Return the [x, y] coordinate for the center point of the cell that contains the specified text.  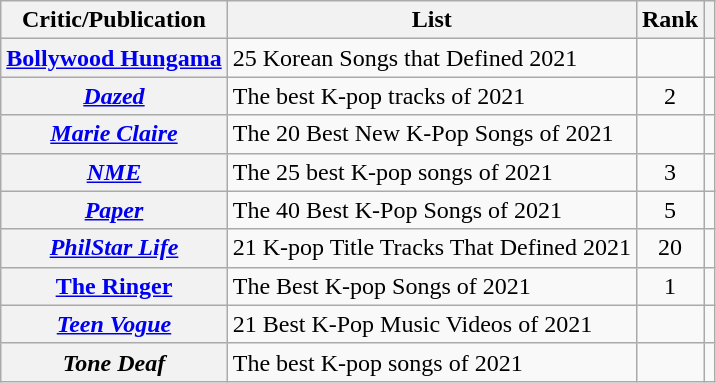
25 Korean Songs that Defined 2021 [432, 58]
The best K-pop tracks of 2021 [432, 96]
Critic/Publication [114, 20]
Dazed [114, 96]
Rank [670, 20]
Bollywood Hungama [114, 58]
3 [670, 172]
NME [114, 172]
Tone Deaf [114, 362]
List [432, 20]
The best K-pop songs of 2021 [432, 362]
The 20 Best New K-Pop Songs of 2021 [432, 134]
The Ringer [114, 286]
21 Best K-Pop Music Videos of 2021 [432, 324]
The 40 Best K-Pop Songs of 2021 [432, 210]
2 [670, 96]
20 [670, 248]
The Best K-pop Songs of 2021 [432, 286]
21 K-pop Title Tracks That Defined 2021 [432, 248]
Marie Claire [114, 134]
5 [670, 210]
1 [670, 286]
The 25 best K-pop songs of 2021 [432, 172]
Paper [114, 210]
Teen Vogue [114, 324]
PhilStar Life [114, 248]
